Pinpoint the cell where the given text exists, returning its [x, y] midpoint coordinate. 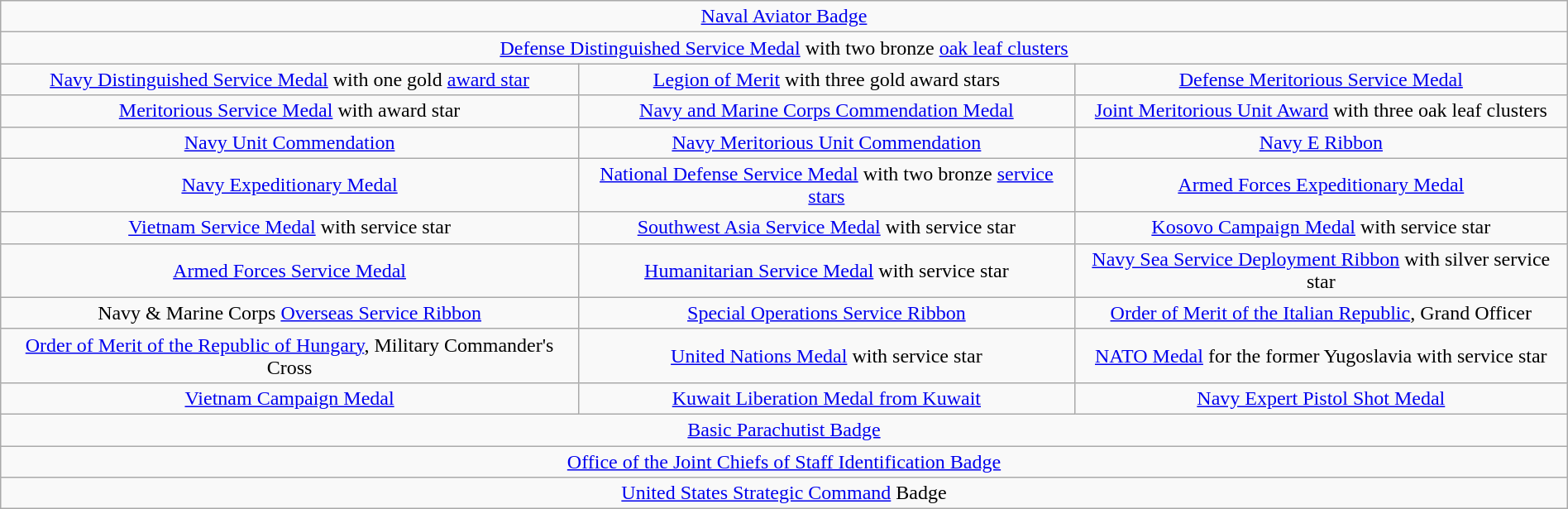
Navy Expert Pistol Shot Medal [1321, 398]
Office of the Joint Chiefs of Staff Identification Badge [784, 461]
Navy and Marine Corps Commendation Medal [826, 111]
Order of Merit of the Italian Republic, Grand Officer [1321, 313]
NATO Medal for the former Yugoslavia with service star [1321, 356]
Armed Forces Service Medal [289, 270]
Legion of Merit with three gold award stars [826, 79]
Armed Forces Expeditionary Medal [1321, 185]
Naval Aviator Badge [784, 17]
Order of Merit of the Republic of Hungary, Military Commander's Cross [289, 356]
Vietnam Campaign Medal [289, 398]
Navy Expeditionary Medal [289, 185]
Navy & Marine Corps Overseas Service Ribbon [289, 313]
Defense Distinguished Service Medal with two bronze oak leaf clusters [784, 48]
Navy Unit Commendation [289, 142]
Navy E Ribbon [1321, 142]
Navy Sea Service Deployment Ribbon with silver service star [1321, 270]
National Defense Service Medal with two bronze service stars [826, 185]
Navy Meritorious Unit Commendation [826, 142]
Kuwait Liberation Medal from Kuwait [826, 398]
Meritorious Service Medal with award star [289, 111]
Southwest Asia Service Medal with service star [826, 228]
Navy Distinguished Service Medal with one gold award star [289, 79]
Defense Meritorious Service Medal [1321, 79]
Kosovo Campaign Medal with service star [1321, 228]
United Nations Medal with service star [826, 356]
Vietnam Service Medal with service star [289, 228]
United States Strategic Command Badge [784, 493]
Special Operations Service Ribbon [826, 313]
Joint Meritorious Unit Award with three oak leaf clusters [1321, 111]
Basic Parachutist Badge [784, 430]
Humanitarian Service Medal with service star [826, 270]
